Provide the (X, Y) coordinate of the cell's center where the given text is located.  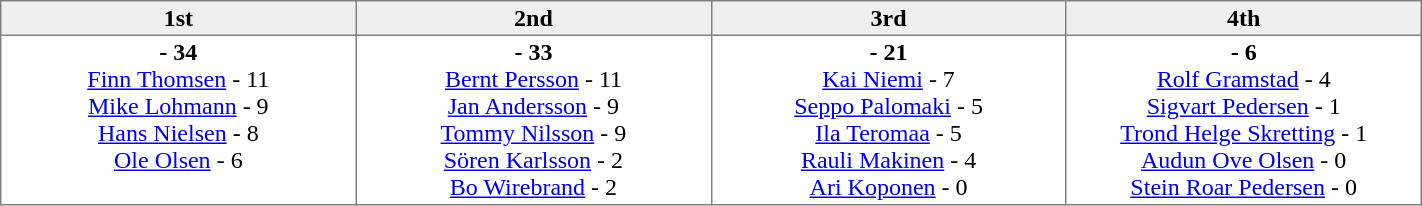
4th (1244, 18)
3rd (888, 18)
1st (178, 18)
2nd (534, 18)
- 6Rolf Gramstad - 4Sigvart Pedersen - 1Trond Helge Skretting - 1Audun Ove Olsen - 0Stein Roar Pedersen - 0 (1244, 120)
- 34Finn Thomsen - 11Mike Lohmann - 9Hans Nielsen - 8Ole Olsen - 6 (178, 120)
- 21Kai Niemi - 7Seppo Palomaki - 5Ila Teromaa - 5Rauli Makinen - 4Ari Koponen - 0 (888, 120)
- 33Bernt Persson - 11Jan Andersson - 9Tommy Nilsson - 9Sören Karlsson - 2Bo Wirebrand - 2 (534, 120)
